Detect which cell encompasses the target text, then output its [X, Y] center coordinate. 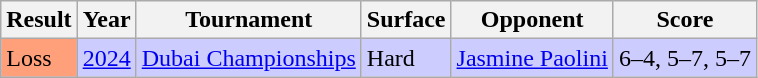
Opponent [532, 20]
Result [39, 20]
Hard [406, 58]
6–4, 5–7, 5–7 [684, 58]
2024 [106, 58]
Jasmine Paolini [532, 58]
Dubai Championships [248, 58]
Year [106, 20]
Tournament [248, 20]
Loss [39, 58]
Surface [406, 20]
Score [684, 20]
